Pinpoint the cell where the given text exists, returning its [x, y] midpoint coordinate. 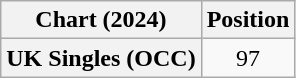
UK Singles (OCC) [101, 58]
Position [248, 20]
Chart (2024) [101, 20]
97 [248, 58]
